Detect which cell encompasses the target text, then output its (X, Y) center coordinate. 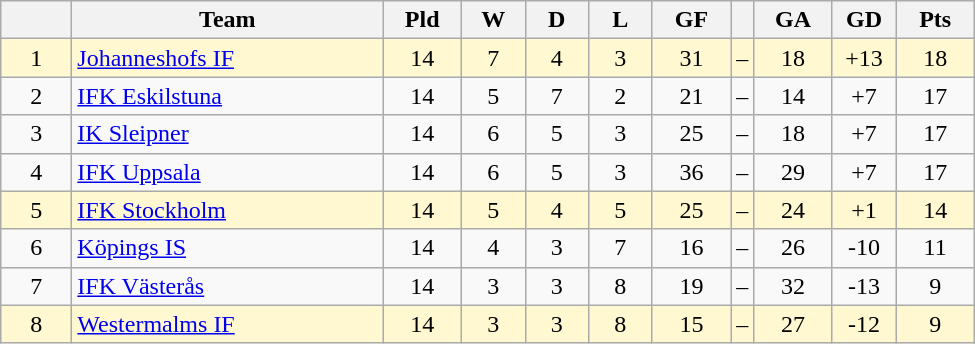
31 (692, 58)
21 (692, 96)
-13 (864, 286)
32 (794, 286)
IK Sleipner (228, 134)
Westermalms IF (228, 324)
1 (36, 58)
26 (794, 248)
W (493, 20)
+1 (864, 210)
29 (794, 172)
IFK Stockholm (228, 210)
D (557, 20)
15 (692, 324)
-10 (864, 248)
Pld (422, 20)
27 (794, 324)
-12 (864, 324)
+13 (864, 58)
Johanneshofs IF (228, 58)
Köpings IS (228, 248)
Pts (936, 20)
IFK Västerås (228, 286)
GA (794, 20)
IFK Eskilstuna (228, 96)
GD (864, 20)
11 (936, 248)
L (621, 20)
24 (794, 210)
IFK Uppsala (228, 172)
Team (228, 20)
GF (692, 20)
16 (692, 248)
36 (692, 172)
19 (692, 286)
